Output the [x, y] coordinate of the center of the cell containing the given text.  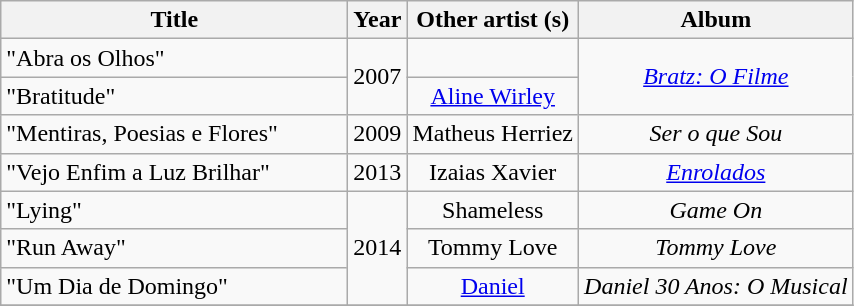
"Run Away" [174, 248]
Album [716, 20]
"Vejo Enfim a Luz Brilhar" [174, 172]
"Bratitude" [174, 96]
Aline Wirley [493, 96]
Year [378, 20]
Enrolados [716, 172]
Daniel [493, 286]
2014 [378, 248]
Daniel 30 Anos: O Musical [716, 286]
Bratz: O Filme [716, 77]
Ser o que Sou [716, 134]
Shameless [493, 210]
Title [174, 20]
2009 [378, 134]
Izaias Xavier [493, 172]
Other artist (s) [493, 20]
"Mentiras, Poesias e Flores" [174, 134]
2013 [378, 172]
Matheus Herriez [493, 134]
"Um Dia de Domingo" [174, 286]
"Lying" [174, 210]
2007 [378, 77]
Game On [716, 210]
"Abra os Olhos" [174, 58]
